Locate the cell with the specified text and output its [x, y] center coordinate. 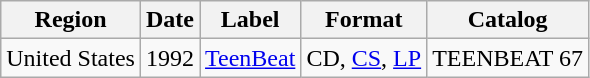
Label [250, 20]
Format [364, 20]
United States [71, 58]
1992 [170, 58]
Date [170, 20]
TEENBEAT 67 [508, 58]
CD, CS, LP [364, 58]
TeenBeat [250, 58]
Region [71, 20]
Catalog [508, 20]
